Return (X, Y) of the center of cell containing provided text 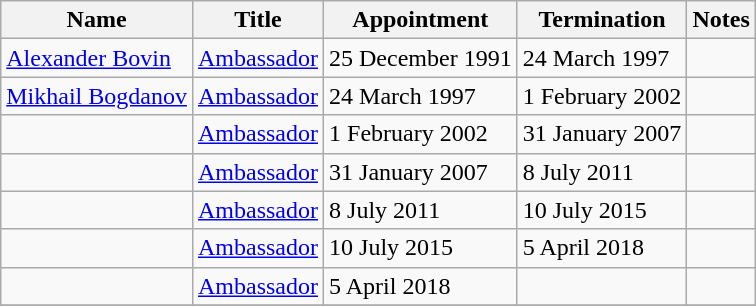
Mikhail Bogdanov (97, 96)
Appointment (421, 20)
25 December 1991 (421, 58)
Termination (602, 20)
Title (258, 20)
Name (97, 20)
Notes (721, 20)
Alexander Bovin (97, 58)
